Extract the (X, Y) coordinate from the center of the cell holding the provided text.  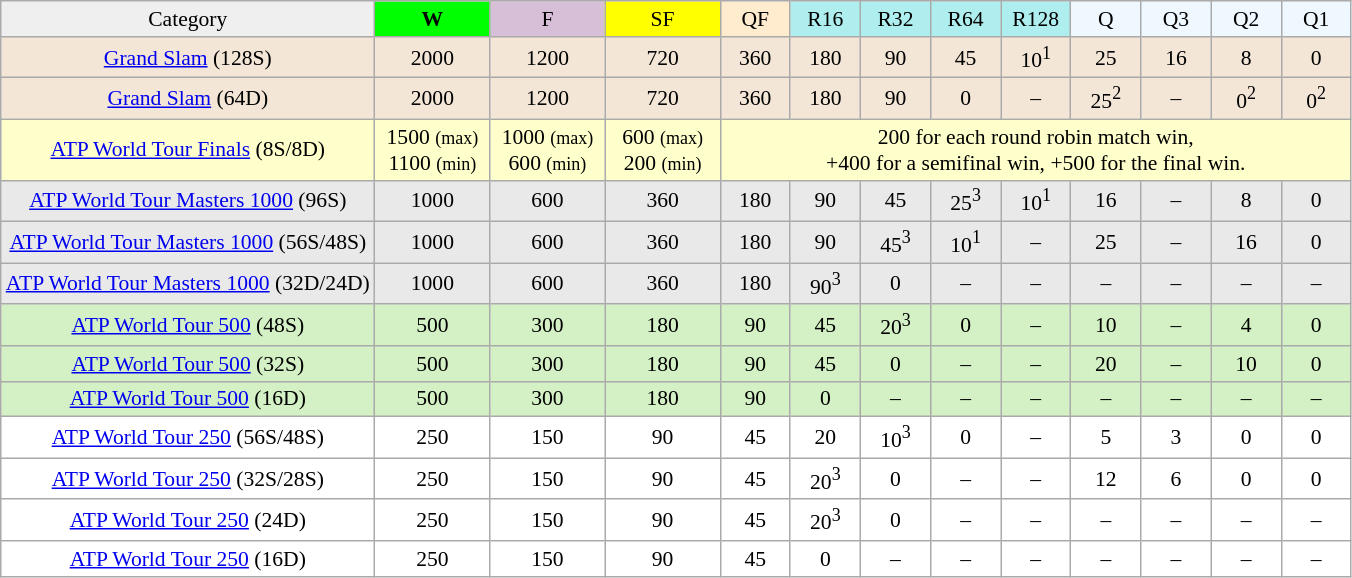
ATP World Tour 250 (16D) (188, 559)
QF (755, 19)
R64 (966, 19)
Q2 (1246, 19)
12 (1106, 478)
5 (1106, 438)
W (432, 19)
Q (1106, 19)
ATP World Tour 500 (32S) (188, 364)
ATP World Tour 250 (56S/48S) (188, 438)
R128 (1036, 19)
ATP World Tour 500 (16D) (188, 399)
3 (1176, 438)
ATP World Tour 250 (24D) (188, 520)
ATP World Tour Masters 1000 (32D/24D) (188, 284)
Grand Slam (128S) (188, 58)
600 (max) 200 (min) (662, 150)
ATP World Tour Masters 1000 (56S/48S) (188, 242)
SF (662, 19)
ATP World Tour Masters 1000 (96S) (188, 202)
4 (1246, 324)
453 (895, 242)
Grand Slam (64D) (188, 98)
F (548, 19)
ATP World Tour 500 (48S) (188, 324)
ATP World Tour 250 (32S/28S) (188, 478)
Q1 (1316, 19)
903 (825, 284)
253 (966, 202)
103 (895, 438)
ATP World Tour Finals (8S/8D) (188, 150)
Category (188, 19)
Q3 (1176, 19)
R32 (895, 19)
1500 (max) 1100 (min) (432, 150)
1000 (max) 600 (min) (548, 150)
252 (1106, 98)
200 for each round robin match win, +400 for a semifinal win, +500 for the final win. (1036, 150)
R16 (825, 19)
6 (1176, 478)
